Determine the (x, y) coordinate at the center of the cell enclosing the given text.  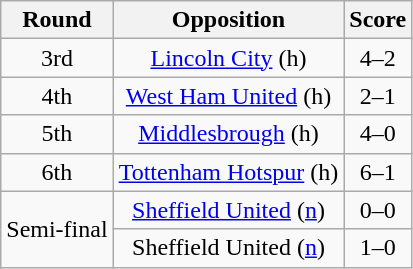
4–0 (378, 134)
Middlesbrough (h) (228, 134)
Semi-final (57, 229)
West Ham United (h) (228, 96)
Opposition (228, 20)
3rd (57, 58)
6th (57, 172)
Round (57, 20)
4–2 (378, 58)
Tottenham Hotspur (h) (228, 172)
Score (378, 20)
2–1 (378, 96)
5th (57, 134)
6–1 (378, 172)
0–0 (378, 210)
1–0 (378, 248)
Lincoln City (h) (228, 58)
4th (57, 96)
